Return [X, Y] of the center of cell containing provided text 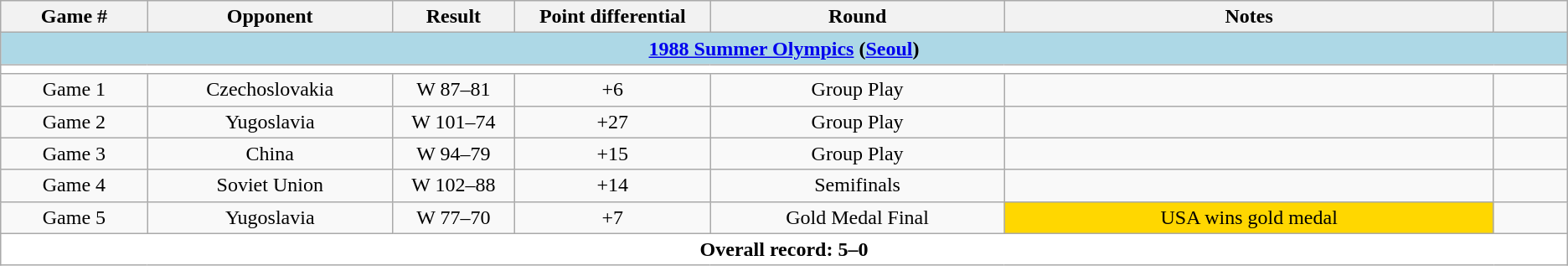
Game 3 [74, 154]
China [270, 154]
Gold Medal Final [858, 217]
+14 [612, 185]
Result [453, 17]
USA wins gold medal [1250, 217]
+7 [612, 217]
Game # [74, 17]
Semifinals [858, 185]
Notes [1250, 17]
W 102–88 [453, 185]
+27 [612, 122]
W 94–79 [453, 154]
+6 [612, 90]
Game 1 [74, 90]
Game 4 [74, 185]
W 87–81 [453, 90]
Round [858, 17]
W 101–74 [453, 122]
Game 5 [74, 217]
Opponent [270, 17]
Overall record: 5–0 [784, 249]
Soviet Union [270, 185]
Czechoslovakia [270, 90]
Game 2 [74, 122]
+15 [612, 154]
W 77–70 [453, 217]
1988 Summer Olympics (Seoul) [784, 49]
Point differential [612, 17]
